From the cell containing the given text, extract its center point as (x, y) coordinate. 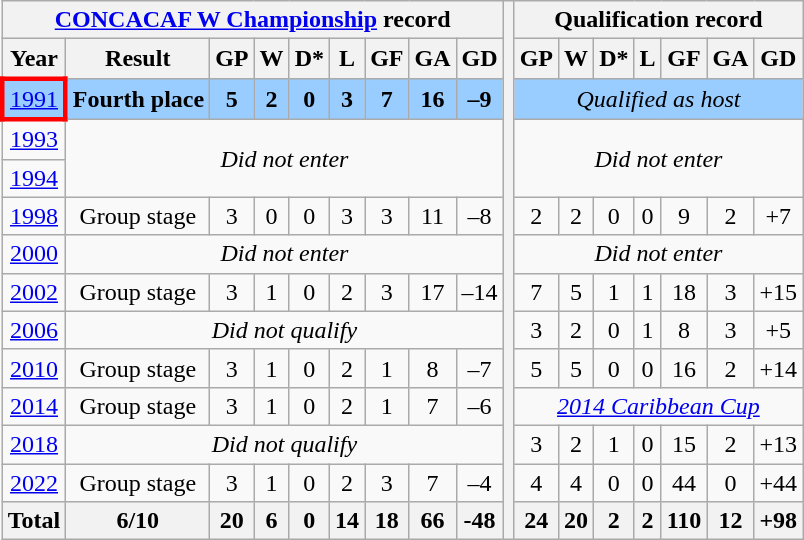
+44 (778, 483)
+14 (778, 368)
–9 (480, 98)
15 (684, 444)
+5 (778, 330)
-48 (480, 521)
11 (432, 216)
Year (34, 59)
+7 (778, 216)
CONCACAF W Championship record (252, 20)
+98 (778, 521)
14 (348, 521)
2006 (34, 330)
66 (432, 521)
2000 (34, 254)
2022 (34, 483)
1998 (34, 216)
6 (272, 521)
Total (34, 521)
–7 (480, 368)
12 (730, 521)
1993 (34, 139)
1994 (34, 178)
–14 (480, 292)
9 (684, 216)
2014 Caribbean Cup (658, 406)
–4 (480, 483)
2010 (34, 368)
Result (138, 59)
110 (684, 521)
–6 (480, 406)
2002 (34, 292)
+15 (778, 292)
–8 (480, 216)
+13 (778, 444)
2018 (34, 444)
17 (432, 292)
Fourth place (138, 98)
24 (536, 521)
44 (684, 483)
Qualified as host (658, 98)
Qualification record (658, 20)
2014 (34, 406)
1991 (34, 98)
6/10 (138, 521)
